From the cell containing the given text, extract its center point as [x, y] coordinate. 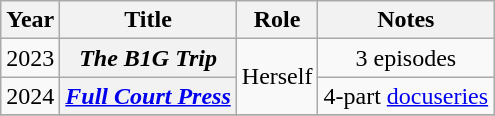
2023 [30, 58]
Notes [406, 20]
Herself [277, 77]
2024 [30, 96]
4-part docuseries [406, 96]
Year [30, 20]
Full Court Press [148, 96]
3 episodes [406, 58]
Role [277, 20]
The B1G Trip [148, 58]
Title [148, 20]
